Determine the [x, y] coordinate at the center of the cell enclosing the given text.  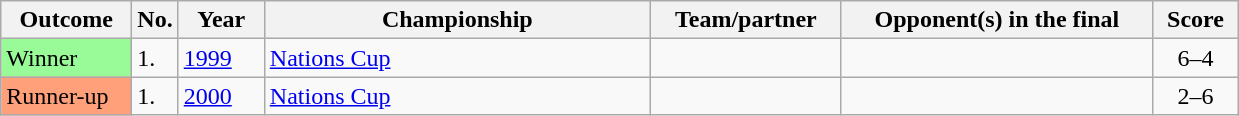
Winner [66, 58]
Runner-up [66, 96]
Team/partner [746, 20]
Score [1195, 20]
Outcome [66, 20]
No. [155, 20]
2–6 [1195, 96]
2000 [221, 96]
Opponent(s) in the final [996, 20]
1999 [221, 58]
Year [221, 20]
6–4 [1195, 58]
Championship [457, 20]
